Identify which cell holds the provided text, then report its [X, Y] central coordinate. 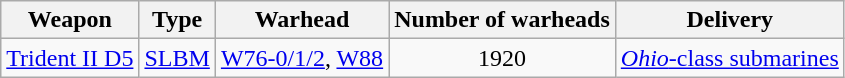
Type [177, 20]
1920 [502, 58]
Trident II D5 [70, 58]
Number of warheads [502, 20]
Delivery [730, 20]
W76-0/1/2, W88 [302, 58]
Ohio-class submarines [730, 58]
Weapon [70, 20]
SLBM [177, 58]
Warhead [302, 20]
